Detect which cell encompasses the target text, then output its (x, y) center coordinate. 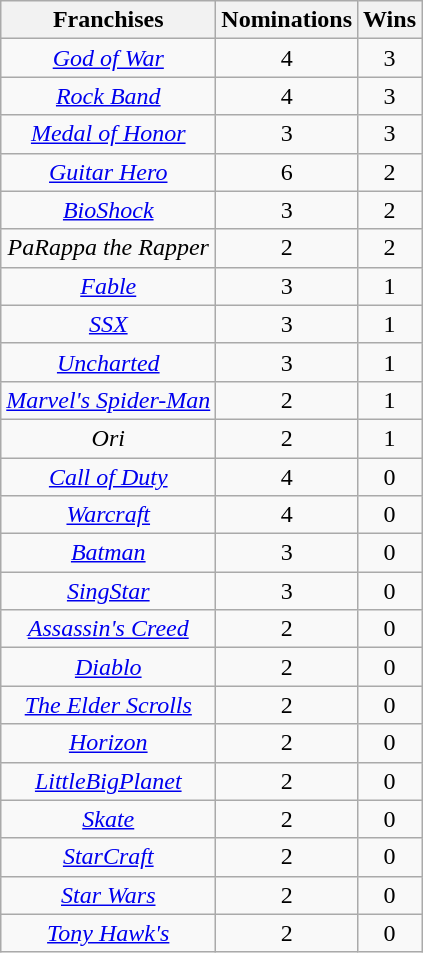
Uncharted (108, 362)
6 (287, 172)
Guitar Hero (108, 172)
Call of Duty (108, 477)
Assassin's Creed (108, 629)
Medal of Honor (108, 134)
Warcraft (108, 515)
Diablo (108, 667)
Skate (108, 819)
God of War (108, 58)
LittleBigPlanet (108, 781)
Nominations (287, 20)
Batman (108, 553)
The Elder Scrolls (108, 705)
StarCraft (108, 857)
BioShock (108, 210)
Ori (108, 438)
Rock Band (108, 96)
Star Wars (108, 895)
Horizon (108, 743)
PaRappa the Rapper (108, 248)
Marvel's Spider-Man (108, 400)
Wins (390, 20)
SingStar (108, 591)
Tony Hawk's (108, 933)
Fable (108, 286)
SSX (108, 324)
Franchises (108, 20)
